Provide the (x, y) coordinate of the cell's center where the given text is located.  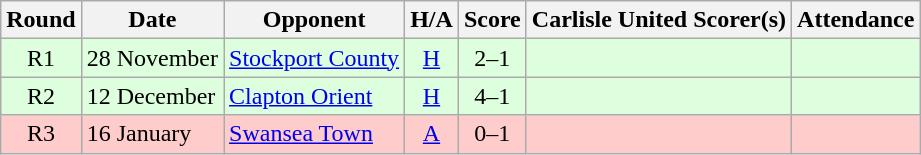
R2 (41, 96)
Clapton Orient (314, 96)
A (432, 134)
Swansea Town (314, 134)
Opponent (314, 20)
R3 (41, 134)
0–1 (492, 134)
Date (152, 20)
Score (492, 20)
4–1 (492, 96)
16 January (152, 134)
Attendance (856, 20)
R1 (41, 58)
2–1 (492, 58)
Carlisle United Scorer(s) (658, 20)
H/A (432, 20)
Round (41, 20)
28 November (152, 58)
Stockport County (314, 58)
12 December (152, 96)
